From the cell containing the given text, extract its center point as [X, Y] coordinate. 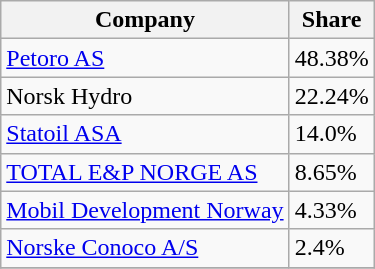
2.4% [332, 248]
8.65% [332, 172]
Share [332, 20]
Norsk Hydro [145, 96]
Company [145, 20]
TOTAL E&P NORGE AS [145, 172]
Statoil ASA [145, 134]
Petoro AS [145, 58]
Mobil Development Norway [145, 210]
22.24% [332, 96]
48.38% [332, 58]
14.0% [332, 134]
4.33% [332, 210]
Norske Conoco A/S [145, 248]
